Locate the cell with the specified text and output its (X, Y) center coordinate. 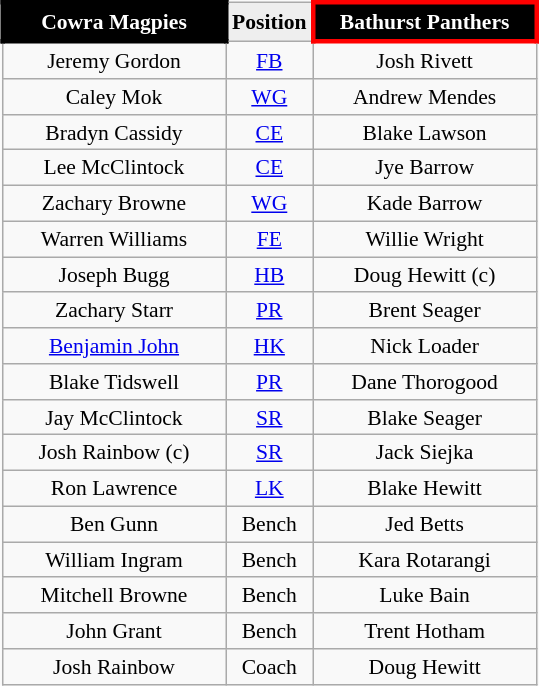
Nick Loader (424, 346)
William Ingram (114, 560)
Joseph Bugg (114, 275)
Warren Williams (114, 239)
Ben Gunn (114, 524)
Jed Betts (424, 524)
Blake Lawson (424, 132)
Caley Mok (114, 97)
Doug Hewitt (c) (424, 275)
HK (270, 346)
FB (270, 60)
Mitchell Browne (114, 595)
Josh Rainbow (114, 667)
Blake Hewitt (424, 488)
Jye Barrow (424, 168)
Zachary Starr (114, 310)
Jay McClintock (114, 417)
Josh Rainbow (c) (114, 453)
John Grant (114, 631)
Josh Rivett (424, 60)
Jeremy Gordon (114, 60)
Coach (270, 667)
HB (270, 275)
Trent Hotham (424, 631)
Brent Seager (424, 310)
Dane Thorogood (424, 382)
Blake Seager (424, 417)
Cowra Magpies (114, 22)
Ron Lawrence (114, 488)
Position (270, 22)
Kara Rotarangi (424, 560)
FE (270, 239)
Lee McClintock (114, 168)
LK (270, 488)
Willie Wright (424, 239)
Bradyn Cassidy (114, 132)
Jack Siejka (424, 453)
Kade Barrow (424, 203)
Andrew Mendes (424, 97)
Blake Tidswell (114, 382)
Benjamin John (114, 346)
Bathurst Panthers (424, 22)
Zachary Browne (114, 203)
Doug Hewitt (424, 667)
Luke Bain (424, 595)
